Identify which cell holds the provided text, then report its (x, y) central coordinate. 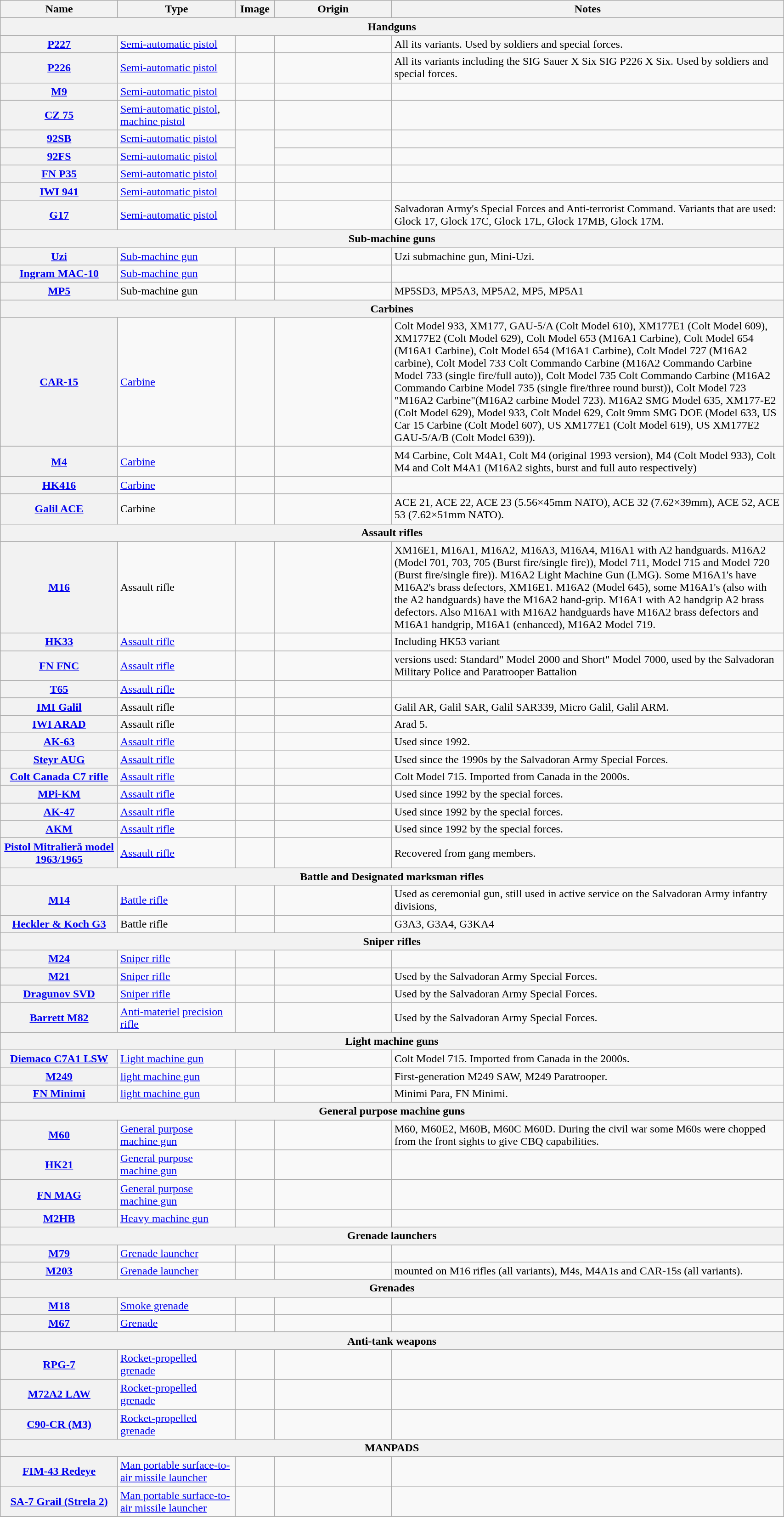
P227 (59, 44)
Recovered from gang members. (587, 853)
Handguns (392, 27)
HK21 (59, 1165)
Notes (587, 9)
RPG-7 (59, 1364)
Grenade (176, 1323)
M249 (59, 1076)
General purpose machine guns (392, 1111)
First-generation M249 SAW, M249 Paratrooper. (587, 1076)
Semi-automatic pistol, machine pistol (176, 115)
versions used: Standard" Model 2000 and Short" Model 7000, used by the Salvadoran Military Police and Paratrooper Battalion (587, 665)
M72A2 LAW (59, 1394)
Barrett M82 (59, 1017)
Arad 5. (587, 724)
FN FNC (59, 665)
Diemaco C7A1 LSW (59, 1059)
M203 (59, 1271)
Minimi Para, FN Minimi. (587, 1094)
P226 (59, 68)
Grenade launchers (392, 1236)
CAR-15 (59, 382)
M2HB (59, 1218)
CZ 75 (59, 115)
Type (176, 9)
IMI Galil (59, 707)
mounted on M16 rifles (all variants), M4s, M4A1s and CAR-15s (all variants). (587, 1271)
G17 (59, 215)
Salvadoran Army's Special Forces and Anti-terrorist Command. Variants that are used: Glock 17, Glock 17C, Glock 17L, Glock 17MB, Glock 17M. (587, 215)
Used as ceremonial gun, still used in active service on the Salvadoran Army infantry divisions, (587, 900)
T65 (59, 689)
M24 (59, 959)
FN P35 (59, 174)
92FS (59, 156)
M4 Carbine, Colt M4A1, Colt M4 (original 1993 version), M4 (Colt Model 933), Colt M4 and Colt M4A1 (M16A2 sights, burst and full auto respectively) (587, 461)
M14 (59, 900)
FIM-43 Redeye (59, 1472)
Heavy machine gun (176, 1218)
M4 (59, 461)
Ingram MAC-10 (59, 274)
M60, M60E2, M60B, M60C M60D. During the civil war some M60s were chopped from the front sights to give CBQ capabilities. (587, 1135)
Assault rifles (392, 532)
Origin (333, 9)
Used since 1992. (587, 742)
Uzi (59, 256)
MP5SD3, MP5A3, MP5A2, MP5, MP5A1 (587, 291)
M18 (59, 1306)
FN MAG (59, 1194)
M67 (59, 1323)
IWI 941 (59, 191)
Anti-tank weapons (392, 1341)
M9 (59, 91)
Galil ACE (59, 509)
Dragunov SVD (59, 994)
M21 (59, 976)
HK416 (59, 485)
Carbines (392, 309)
Pistol Mitralieră model 1963/1965 (59, 853)
MP5 (59, 291)
92SB (59, 139)
All its variants including the SIG Sauer X Six SIG P226 X Six. Used by soldiers and special forces. (587, 68)
C90-CR (M3) (59, 1424)
Sniper rifles (392, 941)
Grenades (392, 1288)
SA-7 Grail (Strela 2) (59, 1501)
MANPADS (392, 1448)
Heckler & Koch G3 (59, 924)
AKM (59, 829)
AK-63 (59, 742)
Colt Canada C7 rifle (59, 777)
HK33 (59, 642)
IWI ARAD (59, 724)
All its variants. Used by soldiers and special forces. (587, 44)
M79 (59, 1253)
ACE 21, ACE 22, ACE 23 (5.56×45mm NATO), ACE 32 (7.62×39mm), ACE 52, ACE 53 (7.62×51mm NATO). (587, 509)
Galil AR, Galil SAR, Galil SAR339, Micro Galil, Galil ARM. (587, 707)
AK-47 (59, 812)
Smoke grenade (176, 1306)
Anti-materiel precision rifle (176, 1017)
G3A3, G3A4, G3KA4 (587, 924)
Battle and Designated marksman rifles (392, 877)
FN Minimi (59, 1094)
Light machine gun (176, 1059)
Steyr AUG (59, 759)
Uzi submachine gun, Mini-Uzi. (587, 256)
Image (254, 9)
Light machine guns (392, 1041)
Name (59, 9)
Used since the 1990s by the Salvadoran Army Special Forces. (587, 759)
Including HK53 variant (587, 642)
M60 (59, 1135)
M16 (59, 587)
MPi-KM (59, 794)
Sub-machine guns (392, 238)
